Detect which cell encompasses the target text, then output its (X, Y) center coordinate. 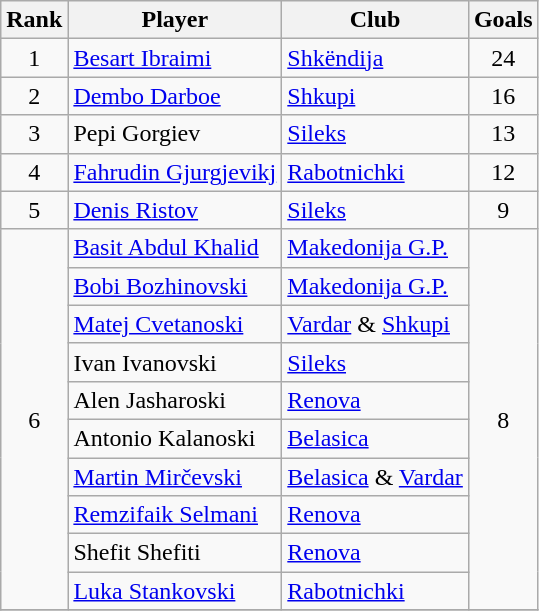
4 (34, 172)
13 (503, 134)
Dembo Darboe (175, 96)
8 (503, 420)
Denis Ristov (175, 210)
Shefit Shefiti (175, 553)
Pepi Gorgiev (175, 134)
24 (503, 58)
5 (34, 210)
Remzifaik Selmani (175, 515)
Matej Cvetanoski (175, 324)
1 (34, 58)
Goals (503, 20)
6 (34, 420)
Rank (34, 20)
Shkëndija (376, 58)
16 (503, 96)
Fahrudin Gjurgjevikj (175, 172)
Alen Jasharoski (175, 400)
Vardar & Shkupi (376, 324)
2 (34, 96)
Ivan Ivanovski (175, 362)
Antonio Kalanoski (175, 438)
Club (376, 20)
Luka Stankovski (175, 591)
9 (503, 210)
Shkupi (376, 96)
Bobi Bozhinovski (175, 286)
Belasica (376, 438)
Basit Abdul Khalid (175, 248)
Belasica & Vardar (376, 477)
Besart Ibraimi (175, 58)
Martin Mirčevski (175, 477)
3 (34, 134)
Player (175, 20)
12 (503, 172)
